Locate the cell with the specified text and output its (X, Y) center coordinate. 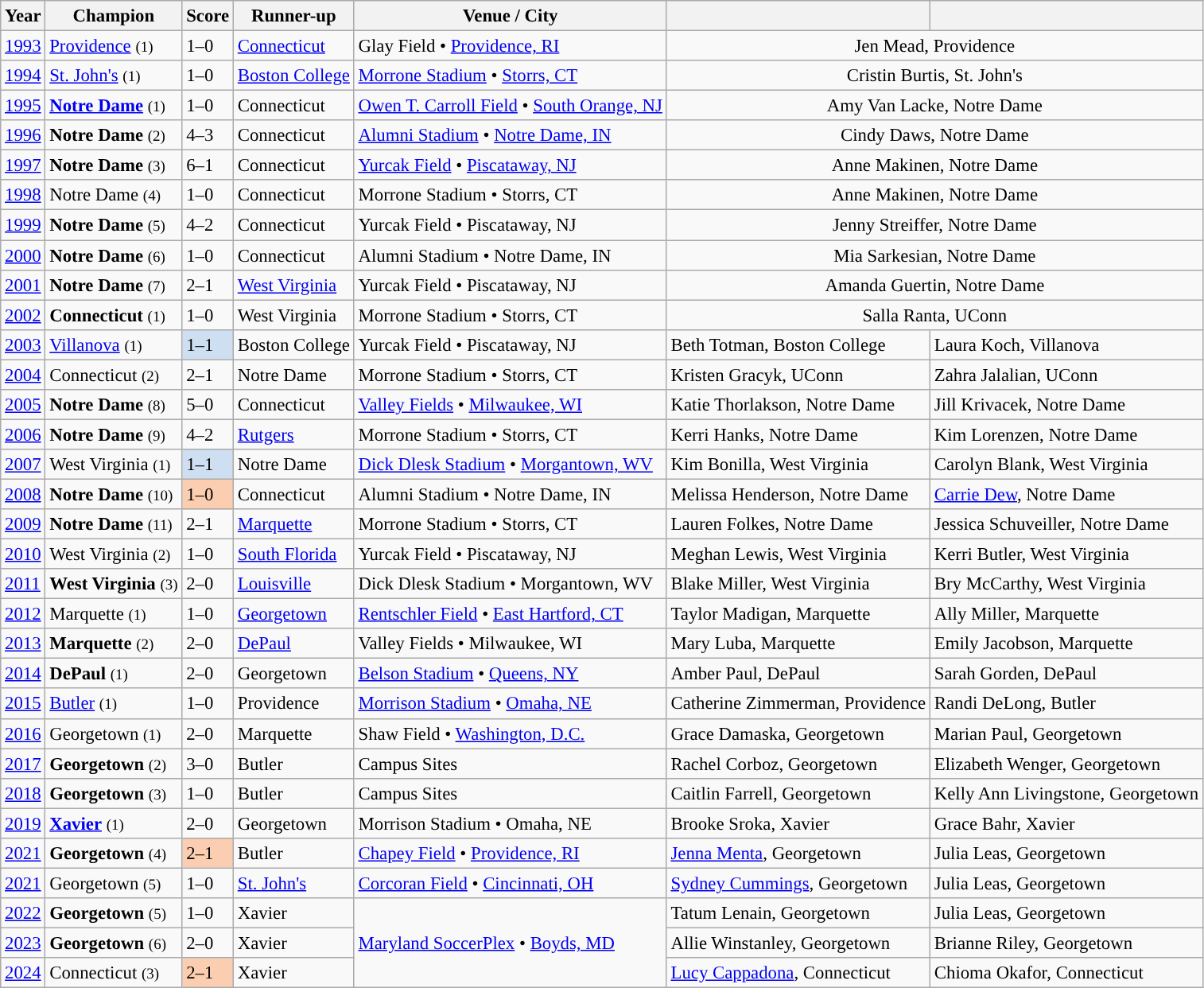
2007 (23, 465)
1993 (23, 46)
West Virginia (3) (114, 584)
1995 (23, 106)
2011 (23, 584)
Georgetown (3) (114, 793)
Shaw Field • Washington, D.C. (511, 733)
Sarah Gorden, DePaul (1067, 674)
Butler (1) (114, 704)
2017 (23, 764)
DePaul (1) (114, 674)
Melissa Henderson, Notre Dame (798, 494)
Notre Dame (1) (114, 106)
Maryland SoccerPlex • Boyds, MD (511, 943)
South Florida (293, 554)
Year (23, 16)
2022 (23, 913)
Meghan Lewis, West Virginia (798, 554)
Notre Dame (10) (114, 494)
Taylor Madigan, Marquette (798, 614)
Belson Stadium • Queens, NY (511, 674)
Lauren Folkes, Notre Dame (798, 524)
Providence (1) (114, 46)
Rachel Corboz, Georgetown (798, 764)
2024 (23, 973)
Jill Krivacek, Notre Dame (1067, 405)
Marian Paul, Georgetown (1067, 733)
1994 (23, 76)
Kerri Hanks, Notre Dame (798, 434)
Amy Van Lacke, Notre Dame (934, 106)
2012 (23, 614)
Grace Damaska, Georgetown (798, 733)
Tatum Lenain, Georgetown (798, 913)
Kim Lorenzen, Notre Dame (1067, 434)
Marquette (1) (114, 614)
Kristen Gracyk, UConn (798, 375)
1996 (23, 135)
2006 (23, 434)
Georgetown (4) (114, 854)
Sydney Cummings, Georgetown (798, 883)
Mary Luba, Marquette (798, 644)
1998 (23, 195)
Notre Dame (6) (114, 255)
Carrie Dew, Notre Dame (1067, 494)
Ally Miller, Marquette (1067, 614)
Georgetown (1) (114, 733)
West Virginia (1) (114, 465)
Lucy Cappadona, Connecticut (798, 973)
Jen Mead, Providence (934, 46)
Katie Thorlakson, Notre Dame (798, 405)
2004 (23, 375)
Notre Dame (9) (114, 434)
Notre Dame (8) (114, 405)
Zahra Jalalian, UConn (1067, 375)
2001 (23, 285)
Laura Koch, Villanova (1067, 344)
Notre Dame (4) (114, 195)
Runner-up (293, 16)
2003 (23, 344)
Carolyn Blank, West Virginia (1067, 465)
Amanda Guertin, Notre Dame (934, 285)
Connecticut (1) (114, 315)
Georgetown (6) (114, 943)
Amber Paul, DePaul (798, 674)
Louisville (293, 584)
Brianne Riley, Georgetown (1067, 943)
DePaul (293, 644)
Catherine Zimmerman, Providence (798, 704)
5–0 (208, 405)
St. John's (293, 883)
2013 (23, 644)
Rentschler Field • East Hartford, CT (511, 614)
Salla Ranta, UConn (934, 315)
Notre Dame (5) (114, 225)
Kim Bonilla, West Virginia (798, 465)
4–3 (208, 135)
Venue / City (511, 16)
Kelly Ann Livingstone, Georgetown (1067, 793)
Mia Sarkesian, Notre Dame (934, 255)
West Virginia (2) (114, 554)
Chapey Field • Providence, RI (511, 854)
Beth Totman, Boston College (798, 344)
Marquette (2) (114, 644)
Cindy Daws, Notre Dame (934, 135)
Blake Miller, West Virginia (798, 584)
Rutgers (293, 434)
Xavier (1) (114, 823)
2002 (23, 315)
Champion (114, 16)
Jenna Menta, Georgetown (798, 854)
Elizabeth Wenger, Georgetown (1067, 764)
Kerri Butler, West Virginia (1067, 554)
Randi DeLong, Butler (1067, 704)
Glay Field • Providence, RI (511, 46)
2005 (23, 405)
Corcoran Field • Cincinnati, OH (511, 883)
Providence (293, 704)
Caitlin Farrell, Georgetown (798, 793)
Emily Jacobson, Marquette (1067, 644)
Score (208, 16)
Jenny Streiffer, Notre Dame (934, 225)
Chioma Okafor, Connecticut (1067, 973)
1997 (23, 165)
Notre Dame (2) (114, 135)
Cristin Burtis, St. John's (934, 76)
Allie Winstanley, Georgetown (798, 943)
Connecticut (2) (114, 375)
Notre Dame (11) (114, 524)
Georgetown (2) (114, 764)
Grace Bahr, Xavier (1067, 823)
2023 (23, 943)
Bry McCarthy, West Virginia (1067, 584)
Jessica Schuveiller, Notre Dame (1067, 524)
2019 (23, 823)
2009 (23, 524)
6–1 (208, 165)
Notre Dame (3) (114, 165)
Brooke Sroka, Xavier (798, 823)
3–0 (208, 764)
2014 (23, 674)
2015 (23, 704)
Owen T. Carroll Field • South Orange, NJ (511, 106)
1999 (23, 225)
2008 (23, 494)
Villanova (1) (114, 344)
Notre Dame (7) (114, 285)
Connecticut (3) (114, 973)
St. John's (1) (114, 76)
2018 (23, 793)
2016 (23, 733)
2010 (23, 554)
2000 (23, 255)
